Locate the cell with the specified text and output its [x, y] center coordinate. 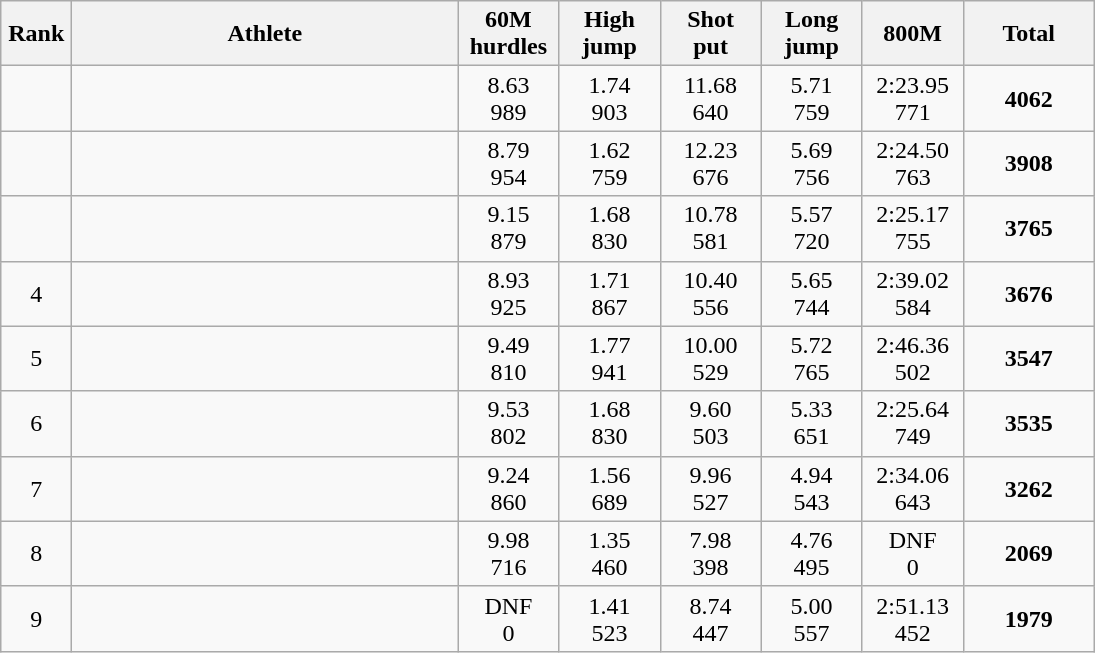
9.15879 [508, 228]
5.71759 [812, 98]
3676 [1028, 294]
800M [912, 34]
5.72765 [812, 358]
8.79954 [508, 164]
2:46.36502 [912, 358]
5 [36, 358]
Long jump [812, 34]
3765 [1028, 228]
2:23.95771 [912, 98]
Shot put [710, 34]
9.49810 [508, 358]
4.94543 [812, 488]
8.93925 [508, 294]
2:39.02584 [912, 294]
2:25.64749 [912, 424]
5.65744 [812, 294]
10.00529 [710, 358]
60M hurdles [508, 34]
7.98398 [710, 554]
3908 [1028, 164]
9.96527 [710, 488]
1.62759 [610, 164]
5.00557 [812, 618]
7 [36, 488]
11.68640 [710, 98]
Athlete [265, 34]
High jump [610, 34]
12.23676 [710, 164]
5.33651 [812, 424]
4062 [1028, 98]
1.71867 [610, 294]
4.76495 [812, 554]
2069 [1028, 554]
8.74447 [710, 618]
Rank [36, 34]
9.24860 [508, 488]
1.35460 [610, 554]
2:25.17755 [912, 228]
1.77941 [610, 358]
8.63989 [508, 98]
9.53802 [508, 424]
1.74903 [610, 98]
2:51.13452 [912, 618]
5.57720 [812, 228]
10.78581 [710, 228]
6 [36, 424]
1.56689 [610, 488]
1.41523 [610, 618]
Total [1028, 34]
9 [36, 618]
2:24.50763 [912, 164]
3547 [1028, 358]
1979 [1028, 618]
5.69756 [812, 164]
9.60503 [710, 424]
10.40556 [710, 294]
3535 [1028, 424]
9.98716 [508, 554]
4 [36, 294]
3262 [1028, 488]
2:34.06643 [912, 488]
8 [36, 554]
